Search for the cell housing the specified text and yield its [x, y] center coordinate. 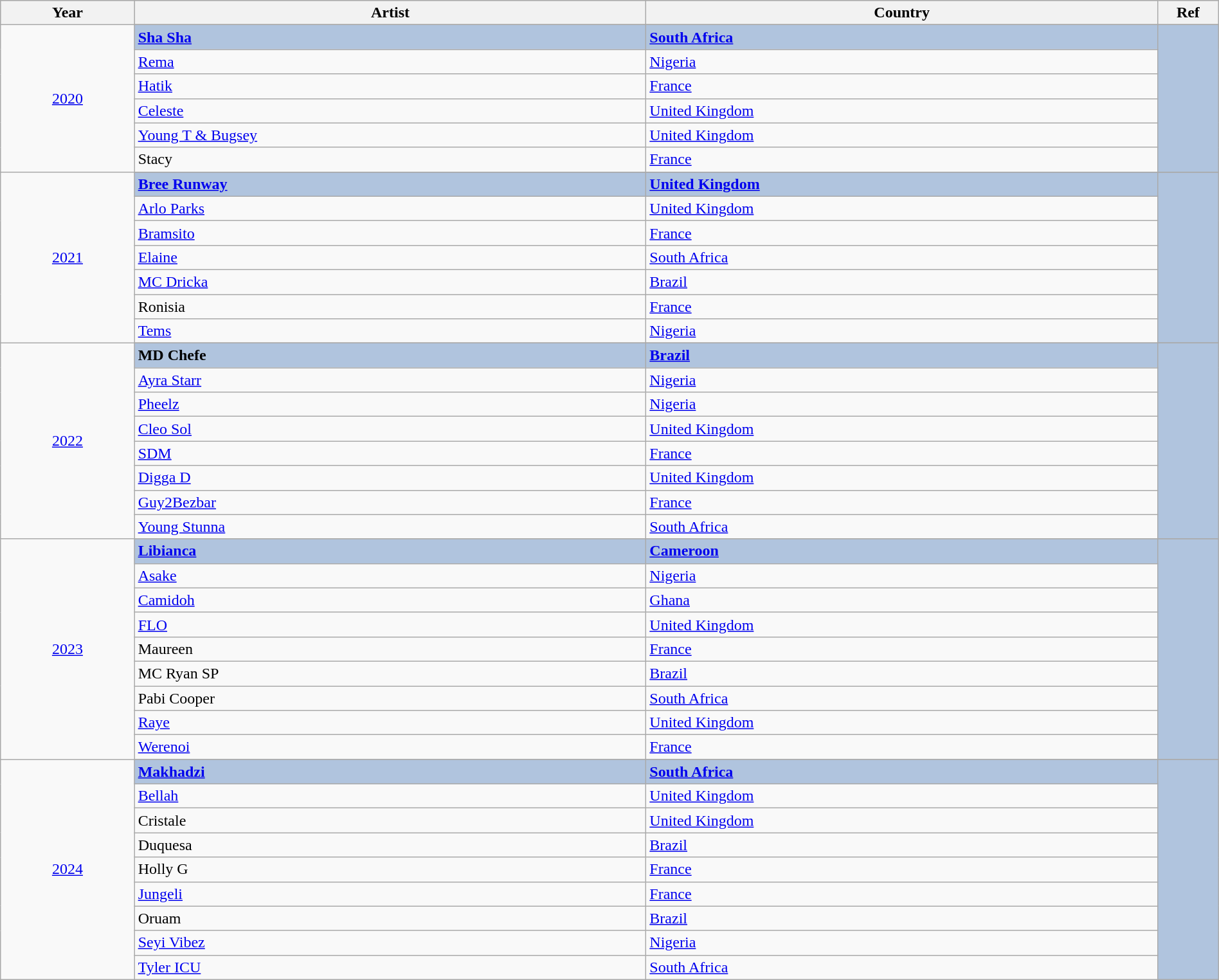
MC Dricka [390, 282]
Sha Sha [390, 37]
Bree Runway [390, 184]
Bellah [390, 796]
Artist [390, 13]
Ghana [902, 600]
Asake [390, 576]
SDM [390, 453]
Digga D [390, 478]
Elaine [390, 257]
MC Ryan SP [390, 673]
Maureen [390, 649]
Pheelz [390, 404]
Werenoi [390, 747]
Seyi Vibez [390, 943]
Year [68, 13]
Ayra Starr [390, 380]
Arlo Parks [390, 208]
2020 [68, 98]
Oruam [390, 918]
Holly G [390, 869]
Hatik [390, 86]
2023 [68, 649]
Ref [1188, 13]
2022 [68, 441]
Raye [390, 723]
2021 [68, 257]
Cleo Sol [390, 429]
Tyler ICU [390, 967]
Cristale [390, 821]
Jungeli [390, 894]
FLO [390, 624]
Celeste [390, 111]
Camidoh [390, 600]
Duquesa [390, 845]
Stacy [390, 159]
Tems [390, 331]
Cameroon [902, 551]
Country [902, 13]
Young Stunna [390, 527]
Makhadzi [390, 772]
Ronisia [390, 307]
Guy2Bezbar [390, 502]
MD Chefe [390, 356]
Libianca [390, 551]
2024 [68, 869]
Young T & Bugsey [390, 135]
Pabi Cooper [390, 698]
Bramsito [390, 233]
Rema [390, 62]
